Pinpoint the cell where the given text exists, returning its [x, y] midpoint coordinate. 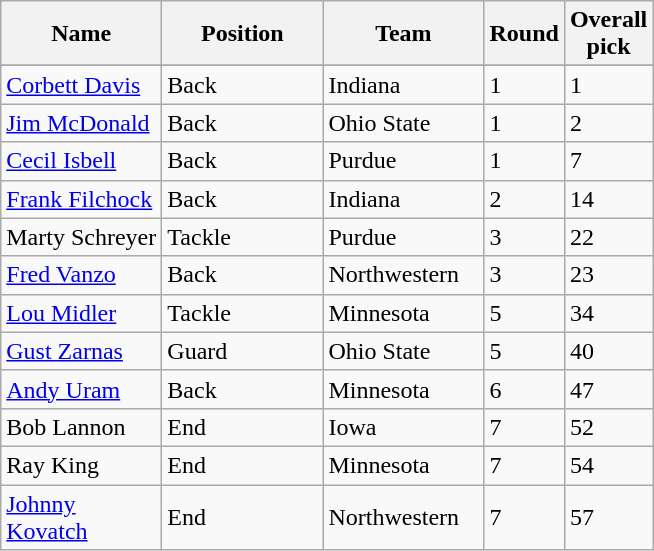
Round [524, 34]
Gust Zarnas [82, 351]
Guard [242, 351]
Andy Uram [82, 389]
Johnny Kovatch [82, 516]
Ray King [82, 465]
Iowa [404, 427]
54 [608, 465]
Frank Filchock [82, 199]
22 [608, 237]
23 [608, 275]
14 [608, 199]
Overall pick [608, 34]
47 [608, 389]
6 [524, 389]
Team [404, 34]
Name [82, 34]
Lou Midler [82, 313]
52 [608, 427]
Corbett Davis [82, 85]
34 [608, 313]
57 [608, 516]
Cecil Isbell [82, 161]
Position [242, 34]
Bob Lannon [82, 427]
Marty Schreyer [82, 237]
Fred Vanzo [82, 275]
40 [608, 351]
Jim McDonald [82, 123]
